Identify which cell holds the provided text, then report its [x, y] central coordinate. 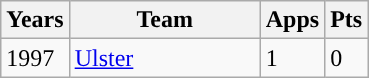
Years [35, 20]
Ulster [164, 58]
1 [292, 58]
1997 [35, 58]
0 [346, 58]
Apps [292, 20]
Pts [346, 20]
Team [164, 20]
